Determine the (X, Y) coordinate at the center of the cell enclosing the given text.  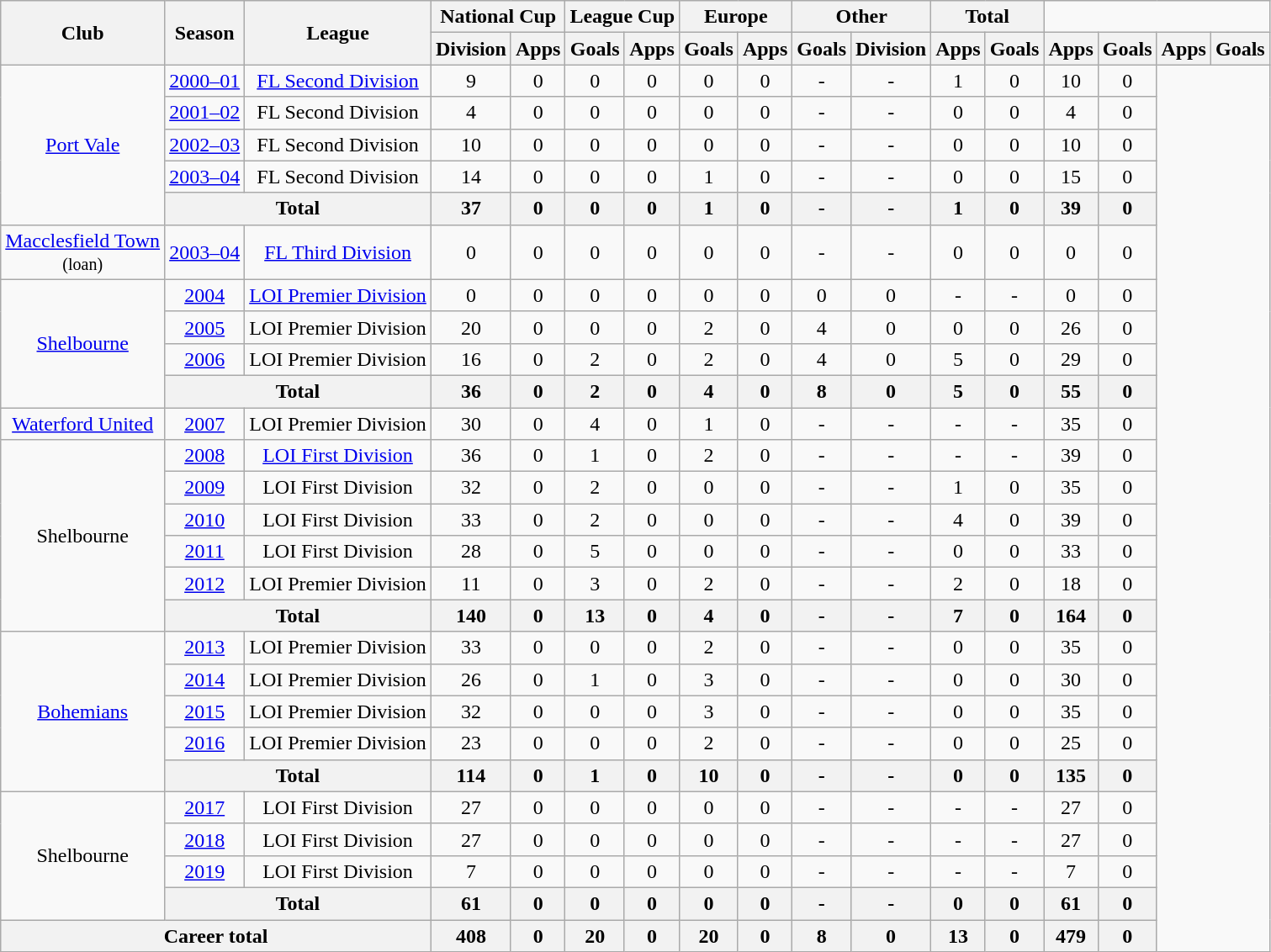
2009 (205, 488)
2000–01 (205, 81)
479 (1071, 936)
2015 (205, 711)
Other (861, 17)
140 (471, 616)
2014 (205, 680)
2001–02 (205, 113)
2002–03 (205, 145)
2010 (205, 520)
Macclesfield Town (loan) (82, 252)
2012 (205, 584)
League Cup (622, 17)
2013 (205, 648)
2007 (205, 423)
2004 (205, 295)
Club (82, 33)
408 (471, 936)
164 (1071, 616)
37 (471, 209)
135 (1071, 775)
55 (1071, 391)
23 (471, 743)
Port Vale (82, 145)
2019 (205, 871)
2017 (205, 807)
2008 (205, 456)
114 (471, 775)
2011 (205, 552)
18 (1071, 584)
Career total (216, 936)
11 (471, 584)
2018 (205, 839)
Bohemians (82, 711)
Season (205, 33)
2016 (205, 743)
14 (471, 177)
9 (471, 81)
29 (1071, 359)
National Cup (498, 17)
25 (1071, 743)
15 (1071, 177)
League (338, 33)
16 (471, 359)
FL Third Division (338, 252)
2006 (205, 359)
Waterford United (82, 423)
28 (471, 552)
2005 (205, 327)
Europe (736, 17)
